Determine the (X, Y) coordinate at the center of the cell enclosing the given text.  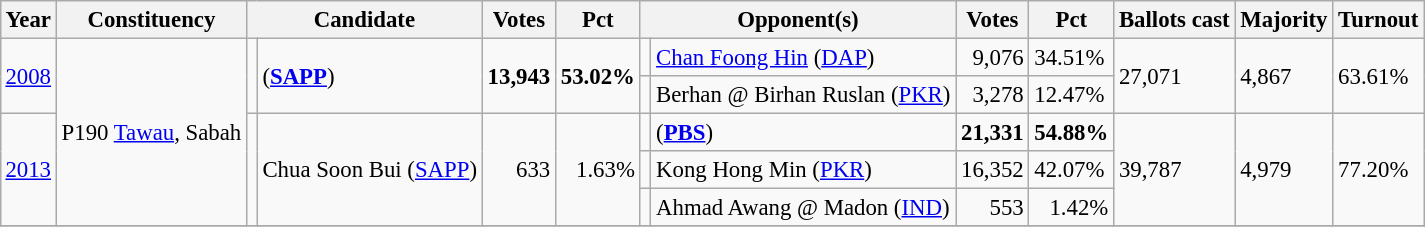
12.47% (1072, 95)
1.42% (1072, 208)
27,071 (1174, 76)
P190 Tawau, Sabah (151, 132)
2013 (28, 170)
Candidate (365, 20)
Ballots cast (1174, 20)
Opponent(s) (798, 20)
Chan Foong Hin (DAP) (804, 57)
Majority (1284, 20)
39,787 (1174, 170)
34.51% (1072, 57)
4,867 (1284, 76)
Turnout (1378, 20)
4,979 (1284, 170)
9,076 (992, 57)
13,943 (518, 76)
42.07% (1072, 170)
21,331 (992, 133)
(SAPP) (370, 76)
633 (518, 170)
3,278 (992, 95)
Ahmad Awang @ Madon (IND) (804, 208)
1.63% (598, 170)
2008 (28, 76)
77.20% (1378, 170)
16,352 (992, 170)
53.02% (598, 76)
553 (992, 208)
63.61% (1378, 76)
Berhan @ Birhan Ruslan (PKR) (804, 95)
Year (28, 20)
54.88% (1072, 133)
Kong Hong Min (PKR) (804, 170)
Chua Soon Bui (SAPP) (370, 170)
(PBS) (804, 133)
Constituency (151, 20)
